Return the (x, y) coordinate for the center point of the cell that contains the specified text.  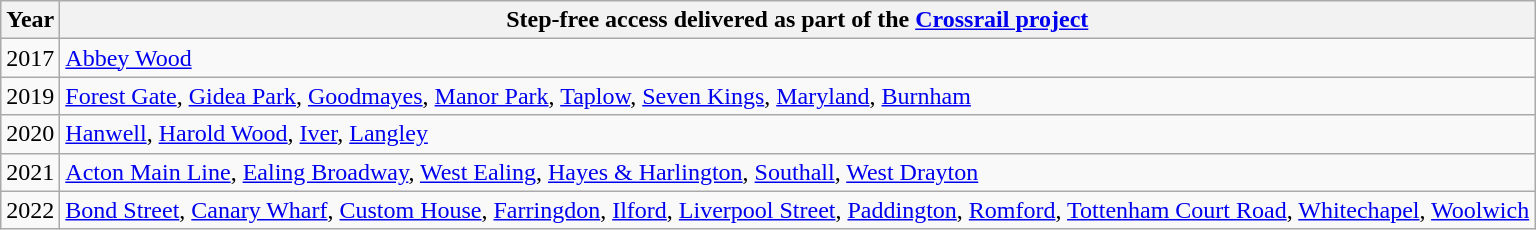
2020 (30, 134)
2021 (30, 172)
2017 (30, 58)
Abbey Wood (798, 58)
Forest Gate, Gidea Park, Goodmayes, Manor Park, Taplow, Seven Kings, Maryland, Burnham (798, 96)
Hanwell, Harold Wood, Iver, Langley (798, 134)
2022 (30, 210)
Year (30, 20)
Acton Main Line, Ealing Broadway, West Ealing, Hayes & Harlington, Southall, West Drayton (798, 172)
Step-free access delivered as part of the Crossrail project (798, 20)
2019 (30, 96)
Bond Street, Canary Wharf, Custom House, Farringdon, Ilford, Liverpool Street, Paddington, Romford, Tottenham Court Road, Whitechapel, Woolwich (798, 210)
